Return the [x, y] coordinate for the center point of the cell that contains the specified text.  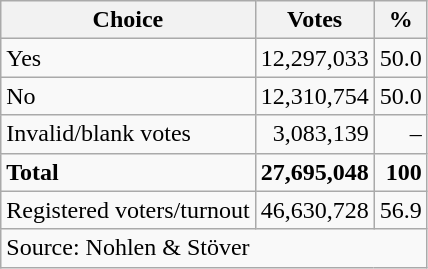
46,630,728 [314, 210]
No [128, 96]
27,695,048 [314, 172]
Source: Nohlen & Stöver [214, 248]
% [400, 20]
12,297,033 [314, 58]
Votes [314, 20]
Invalid/blank votes [128, 134]
12,310,754 [314, 96]
Choice [128, 20]
100 [400, 172]
Yes [128, 58]
Registered voters/turnout [128, 210]
3,083,139 [314, 134]
Total [128, 172]
– [400, 134]
56.9 [400, 210]
